Search for the cell housing the specified text and yield its (x, y) center coordinate. 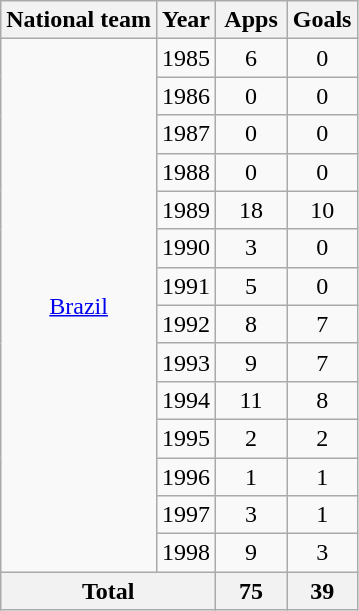
1997 (186, 515)
National team (79, 20)
1987 (186, 134)
75 (252, 591)
5 (252, 286)
1989 (186, 210)
1996 (186, 477)
Total (108, 591)
1990 (186, 248)
1995 (186, 438)
Goals (322, 20)
1986 (186, 96)
1992 (186, 324)
1998 (186, 553)
1993 (186, 362)
10 (322, 210)
1988 (186, 172)
1994 (186, 400)
1985 (186, 58)
11 (252, 400)
39 (322, 591)
Brazil (79, 306)
Year (186, 20)
Apps (252, 20)
1991 (186, 286)
18 (252, 210)
6 (252, 58)
